Determine the (x, y) coordinate at the center of the cell enclosing the given text.  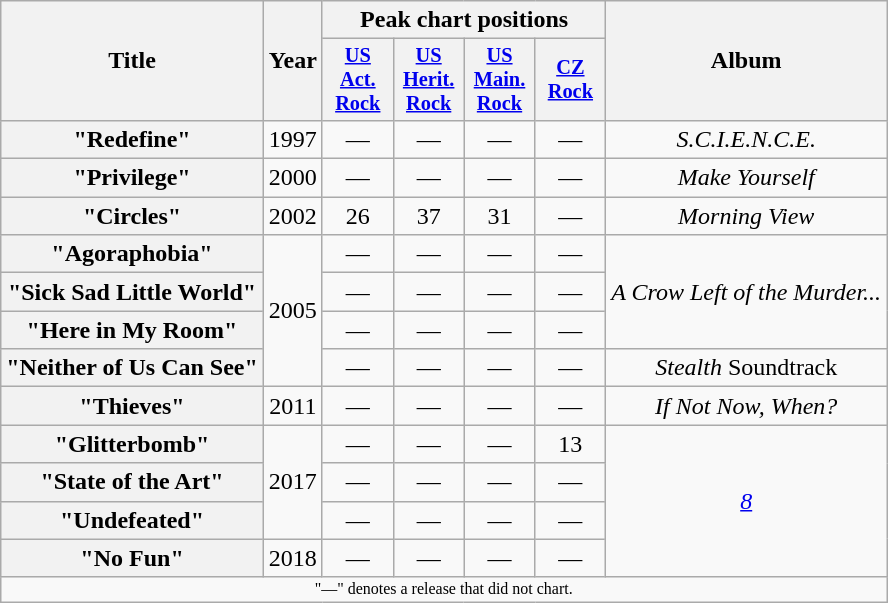
1997 (292, 139)
2018 (292, 558)
2005 (292, 311)
"Sick Sad Little World" (132, 292)
CZRock (570, 80)
37 (428, 216)
Year (292, 61)
USHerit.Rock (428, 80)
"Neither of Us Can See" (132, 368)
"State of the Art" (132, 482)
26 (358, 216)
"Redefine" (132, 139)
Album (746, 61)
"Circles" (132, 216)
Morning View (746, 216)
"Glitterbomb" (132, 444)
S.C.I.E.N.C.E. (746, 139)
8 (746, 501)
Stealth Soundtrack (746, 368)
"Thieves" (132, 406)
13 (570, 444)
"Privilege" (132, 178)
2002 (292, 216)
Make Yourself (746, 178)
2011 (292, 406)
USMain.Rock (500, 80)
2017 (292, 482)
31 (500, 216)
Title (132, 61)
A Crow Left of the Murder... (746, 292)
Peak chart positions (464, 20)
"Here in My Room" (132, 330)
If Not Now, When? (746, 406)
"Agoraphobia" (132, 254)
2000 (292, 178)
"Undefeated" (132, 520)
"—" denotes a release that did not chart. (444, 589)
USAct.Rock (358, 80)
"No Fun" (132, 558)
